Pinpoint the cell where the given text exists, returning its (x, y) midpoint coordinate. 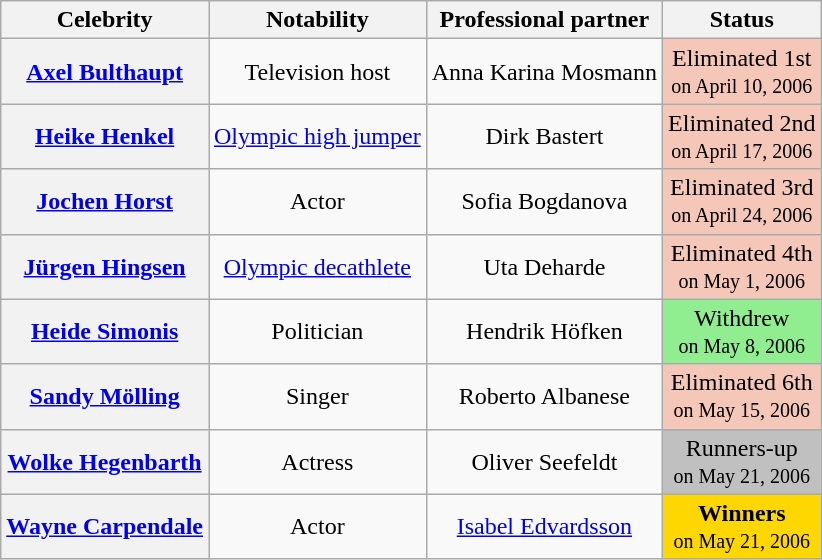
Runners-upon May 21, 2006 (742, 462)
Eliminated 6thon May 15, 2006 (742, 396)
Jochen Horst (105, 202)
Oliver Seefeldt (544, 462)
Roberto Albanese (544, 396)
Wayne Carpendale (105, 526)
Singer (317, 396)
Anna Karina Mosmann (544, 72)
Television host (317, 72)
Wolke Hegenbarth (105, 462)
Sandy Mölling (105, 396)
Eliminated 1ston April 10, 2006 (742, 72)
Olympic high jumper (317, 136)
Professional partner (544, 20)
Olympic decathlete (317, 266)
Withdrewon May 8, 2006 (742, 332)
Eliminated 2ndon April 17, 2006 (742, 136)
Actress (317, 462)
Sofia Bogdanova (544, 202)
Dirk Bastert (544, 136)
Axel Bulthaupt (105, 72)
Notability (317, 20)
Heike Henkel (105, 136)
Isabel Edvardsson (544, 526)
Eliminated 3rdon April 24, 2006 (742, 202)
Celebrity (105, 20)
Heide Simonis (105, 332)
Jürgen Hingsen (105, 266)
Eliminated 4thon May 1, 2006 (742, 266)
Status (742, 20)
Uta Deharde (544, 266)
Winnerson May 21, 2006 (742, 526)
Politician (317, 332)
Hendrik Höfken (544, 332)
